Detect which cell encompasses the target text, then output its (X, Y) center coordinate. 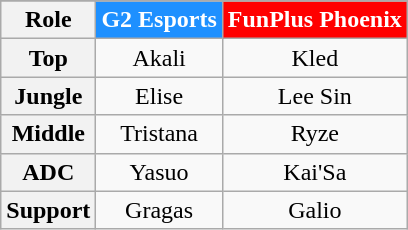
Ryze (314, 134)
Elise (159, 96)
Kai'Sa (314, 172)
Top (48, 58)
Kled (314, 58)
ADC (48, 172)
Akali (159, 58)
FunPlus Phoenix (314, 20)
Lee Sin (314, 96)
Yasuo (159, 172)
Galio (314, 210)
Middle (48, 134)
Support (48, 210)
G2 Esports (159, 20)
Jungle (48, 96)
Gragas (159, 210)
Tristana (159, 134)
Role (48, 20)
